Identify which cell holds the provided text, then report its [x, y] central coordinate. 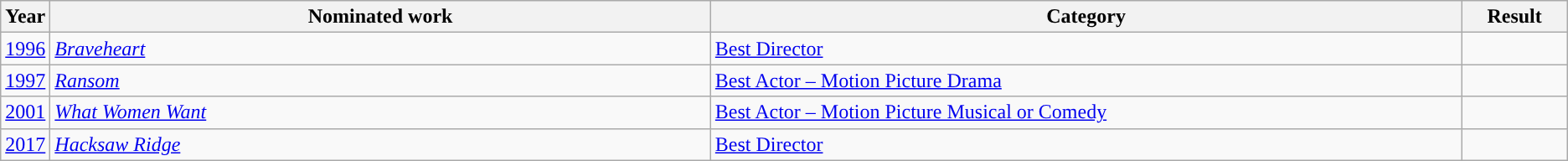
Category [1086, 17]
Nominated work [380, 17]
2001 [25, 112]
Ransom [380, 80]
Year [25, 17]
1997 [25, 80]
What Women Want [380, 112]
2017 [25, 144]
Braveheart [380, 49]
Result [1514, 17]
Best Actor – Motion Picture Musical or Comedy [1086, 112]
1996 [25, 49]
Best Actor – Motion Picture Drama [1086, 80]
Hacksaw Ridge [380, 144]
